Locate the cell with the specified text and output its (X, Y) center coordinate. 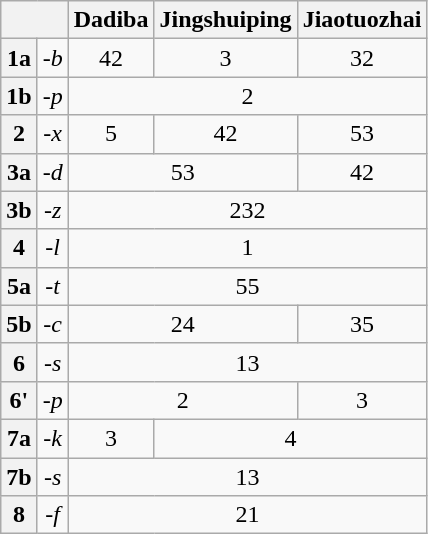
-b (52, 58)
-d (52, 172)
Dadiba (111, 20)
-k (52, 438)
1 (248, 248)
3a (19, 172)
6 (19, 362)
1a (19, 58)
5 (111, 134)
24 (182, 324)
-c (52, 324)
5a (19, 286)
35 (362, 324)
232 (248, 210)
-z (52, 210)
Jingshuiping (226, 20)
-t (52, 286)
1b (19, 96)
-f (52, 515)
55 (248, 286)
6' (19, 400)
32 (362, 58)
-l (52, 248)
3b (19, 210)
7b (19, 477)
7a (19, 438)
21 (248, 515)
5b (19, 324)
8 (19, 515)
Jiaotuozhai (362, 20)
-x (52, 134)
